Identify which cell holds the provided text, then report its (x, y) central coordinate. 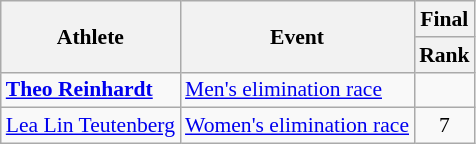
Event (297, 36)
Final (444, 19)
Rank (444, 55)
Theo Reinhardt (90, 90)
Women's elimination race (297, 126)
7 (444, 126)
Lea Lin Teutenberg (90, 126)
Athlete (90, 36)
Men's elimination race (297, 90)
